Detect which cell encompasses the target text, then output its [x, y] center coordinate. 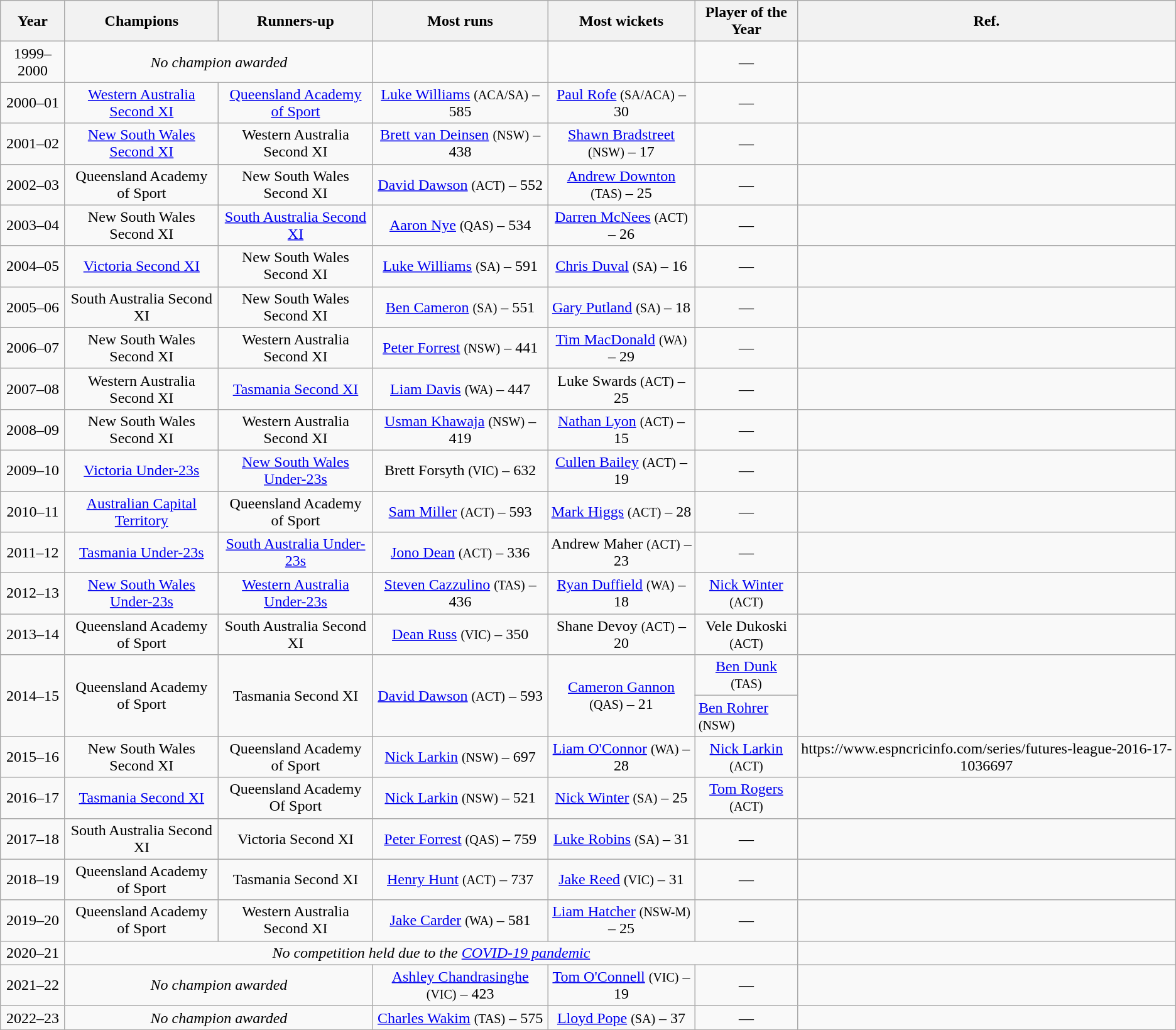
2018–19 [33, 880]
Liam Hatcher (NSW-M) – 25 [622, 920]
Nick Winter (SA) – 25 [622, 798]
Chris Duval (SA) – 16 [622, 266]
Aaron Nye (QAS) – 534 [460, 225]
Peter Forrest (QAS) – 759 [460, 838]
Henry Hunt (ACT) – 737 [460, 880]
Most runs [460, 21]
Nick Winter (ACT) [746, 593]
2006–07 [33, 348]
2022–23 [33, 1017]
2011–12 [33, 553]
2012–13 [33, 593]
Shawn Bradstreet (NSW) – 17 [622, 143]
2009–10 [33, 470]
Brett Forsyth (VIC) – 632 [460, 470]
Ben Cameron (SA) – 551 [460, 307]
Steven Cazzulino (TAS) – 436 [460, 593]
2017–18 [33, 838]
Runners-up [295, 21]
2015–16 [33, 757]
Luke Williams (ACA/SA) – 585 [460, 103]
Western Australia Under-23s [295, 593]
Brett van Deinsen (NSW) – 438 [460, 143]
Australian Capital Territory [141, 512]
Gary Putland (SA) – 18 [622, 307]
Nick Larkin (ACT) [746, 757]
Ashley Chandrasinghe (VIC) – 423 [460, 985]
No competition held due to the COVID-19 pandemic [431, 953]
Mark Higgs (ACT) – 28 [622, 512]
Jake Reed (VIC) – 31 [622, 880]
Queensland Academy Of Sport [295, 798]
Champions [141, 21]
2016–17 [33, 798]
Paul Rofe (SA/ACA) – 30 [622, 103]
David Dawson (ACT) – 552 [460, 185]
2002–03 [33, 185]
2021–22 [33, 985]
2004–05 [33, 266]
Shane Devoy (ACT) – 20 [622, 635]
Dean Russ (VIC) – 350 [460, 635]
Ben Dunk (TAS) [746, 675]
David Dawson (ACT) – 593 [460, 696]
Jono Dean (ACT) – 336 [460, 553]
Tasmania Under-23s [141, 553]
2019–20 [33, 920]
Liam Davis (WA) – 447 [460, 388]
Usman Khawaja (NSW) – 419 [460, 430]
Ref. [986, 21]
Luke Williams (SA) – 591 [460, 266]
Luke Robins (SA) – 31 [622, 838]
Nick Larkin (NSW) – 697 [460, 757]
2005–06 [33, 307]
2001–02 [33, 143]
Liam O'Connor (WA) – 28 [622, 757]
Most wickets [622, 21]
2003–04 [33, 225]
Cameron Gannon (QAS) – 21 [622, 696]
Charles Wakim (TAS) – 575 [460, 1017]
Darren McNees (ACT) – 26 [622, 225]
Vele Dukoski (ACT) [746, 635]
Nathan Lyon (ACT) – 15 [622, 430]
Player of the Year [746, 21]
Victoria Under-23s [141, 470]
Ben Rohrer (NSW) [746, 716]
Tom Rogers (ACT) [746, 798]
Year [33, 21]
2000–01 [33, 103]
1999–2000 [33, 62]
2008–09 [33, 430]
South Australia Under-23s [295, 553]
Jake Carder (WA) – 581 [460, 920]
Tim MacDonald (WA) – 29 [622, 348]
https://www.espncricinfo.com/series/futures-league-2016-17-1036697 [986, 757]
Ryan Duffield (WA) – 18 [622, 593]
2014–15 [33, 696]
Sam Miller (ACT) – 593 [460, 512]
Andrew Maher (ACT) – 23 [622, 553]
Cullen Bailey (ACT) – 19 [622, 470]
Nick Larkin (NSW) – 521 [460, 798]
2013–14 [33, 635]
Peter Forrest (NSW) – 441 [460, 348]
2020–21 [33, 953]
2010–11 [33, 512]
Tom O'Connell (VIC) – 19 [622, 985]
Lloyd Pope (SA) – 37 [622, 1017]
2007–08 [33, 388]
Andrew Downton (TAS) – 25 [622, 185]
Luke Swards (ACT) – 25 [622, 388]
